Locate the cell with the specified text and output its [X, Y] center coordinate. 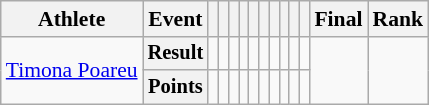
Points [176, 87]
Result [176, 54]
Event [176, 19]
Timona Poareu [72, 70]
Rank [398, 19]
Athlete [72, 19]
Final [338, 19]
